Find where the given text appears and provide that cell's center as (x, y) coordinate. 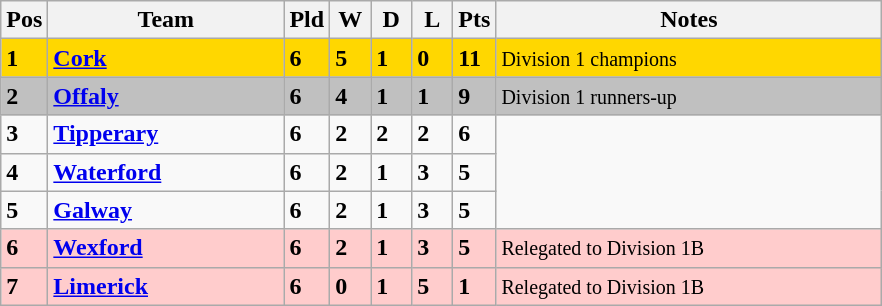
7 (24, 286)
Pos (24, 20)
Galway (166, 210)
Team (166, 20)
D (392, 20)
9 (474, 96)
Pts (474, 20)
Tipperary (166, 134)
Division 1 runners-up (689, 96)
Limerick (166, 286)
Notes (689, 20)
Waterford (166, 172)
W (350, 20)
Division 1 champions (689, 58)
11 (474, 58)
Wexford (166, 248)
L (432, 20)
Offaly (166, 96)
Cork (166, 58)
Pld (307, 20)
